From the cell containing the given text, extract its center point as [x, y] coordinate. 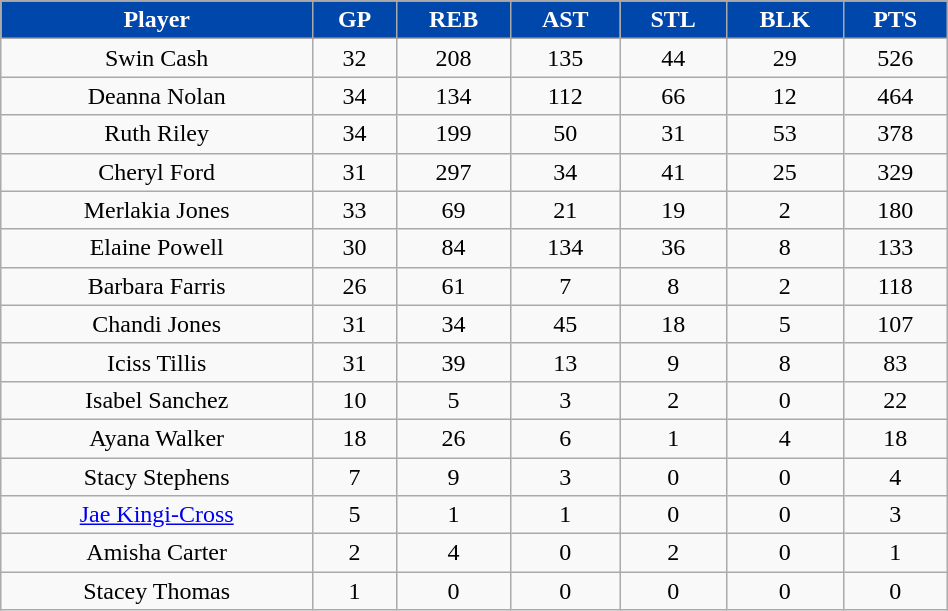
Cheryl Ford [157, 172]
208 [454, 58]
Elaine Powell [157, 248]
Barbara Farris [157, 286]
180 [895, 210]
GP [355, 20]
44 [674, 58]
378 [895, 134]
84 [454, 248]
69 [454, 210]
66 [674, 96]
STL [674, 20]
30 [355, 248]
Deanna Nolan [157, 96]
32 [355, 58]
Jae Kingi-Cross [157, 515]
29 [784, 58]
41 [674, 172]
83 [895, 362]
199 [454, 134]
297 [454, 172]
Merlakia Jones [157, 210]
21 [566, 210]
Iciss Tillis [157, 362]
BLK [784, 20]
61 [454, 286]
Stacy Stephens [157, 477]
Player [157, 20]
112 [566, 96]
464 [895, 96]
107 [895, 324]
53 [784, 134]
13 [566, 362]
6 [566, 438]
329 [895, 172]
Amisha Carter [157, 553]
50 [566, 134]
PTS [895, 20]
526 [895, 58]
Ayana Walker [157, 438]
10 [355, 400]
REB [454, 20]
12 [784, 96]
39 [454, 362]
133 [895, 248]
45 [566, 324]
22 [895, 400]
36 [674, 248]
33 [355, 210]
AST [566, 20]
118 [895, 286]
Chandi Jones [157, 324]
135 [566, 58]
Isabel Sanchez [157, 400]
Ruth Riley [157, 134]
Stacey Thomas [157, 591]
19 [674, 210]
Swin Cash [157, 58]
25 [784, 172]
